Scan for the cell matching the given text and deliver its (X, Y) coordinate at center. 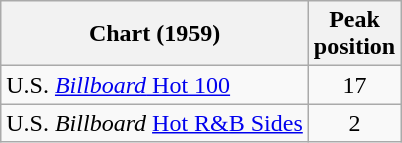
Chart (1959) (155, 34)
2 (354, 123)
Peakposition (354, 34)
U.S. Billboard Hot 100 (155, 85)
U.S. Billboard Hot R&B Sides (155, 123)
17 (354, 85)
